From the cell containing the given text, extract its center point as (x, y) coordinate. 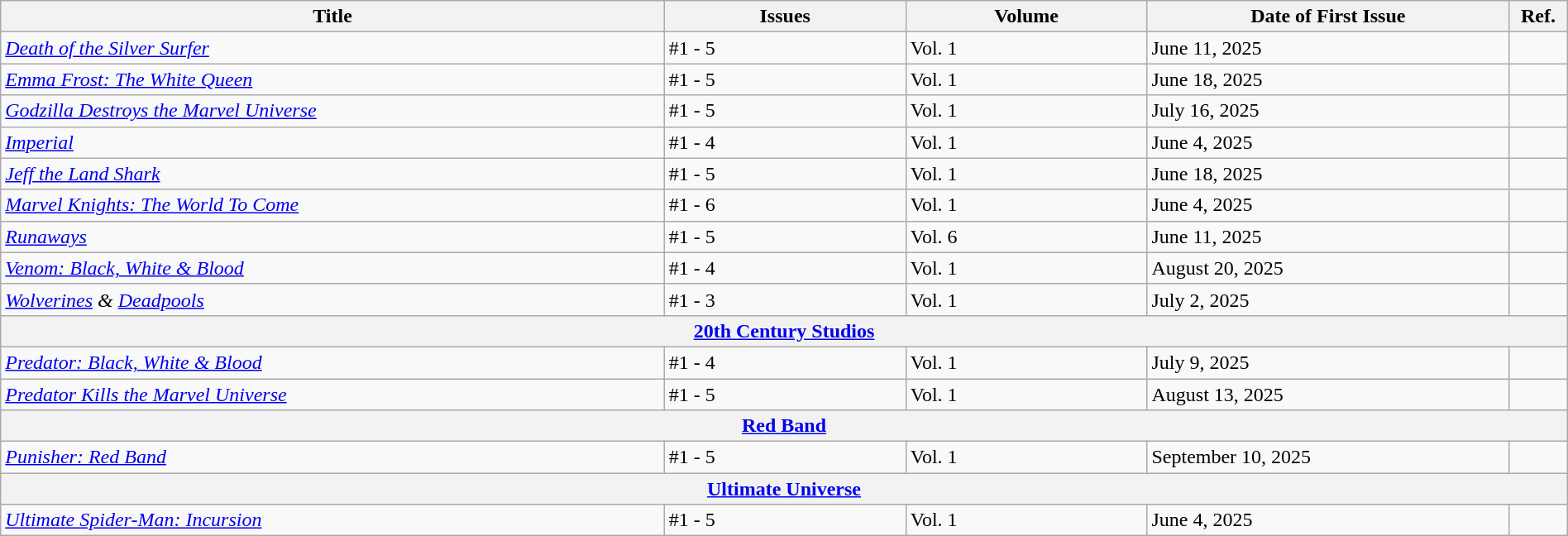
Punisher: Red Band (332, 457)
July 16, 2025 (1328, 111)
July 9, 2025 (1328, 362)
20th Century Studios (784, 331)
Godzilla Destroys the Marvel Universe (332, 111)
Date of First Issue (1328, 17)
#1 - 6 (785, 205)
August 13, 2025 (1328, 395)
Volume (1026, 17)
Death of the Silver Surfer (332, 48)
Vol. 6 (1026, 237)
Runaways (332, 237)
Ultimate Universe (784, 489)
#1 - 3 (785, 299)
Issues (785, 17)
Wolverines & Deadpools (332, 299)
Title (332, 17)
Emma Frost: The White Queen (332, 79)
Marvel Knights: The World To Come (332, 205)
Imperial (332, 142)
Red Band (784, 426)
Ref. (1538, 17)
August 20, 2025 (1328, 268)
Venom: Black, White & Blood (332, 268)
Predator Kills the Marvel Universe (332, 395)
September 10, 2025 (1328, 457)
July 2, 2025 (1328, 299)
Jeff the Land Shark (332, 174)
Ultimate Spider-Man: Incursion (332, 520)
Predator: Black, White & Blood (332, 362)
